Return (X, Y) of the center of cell containing provided text 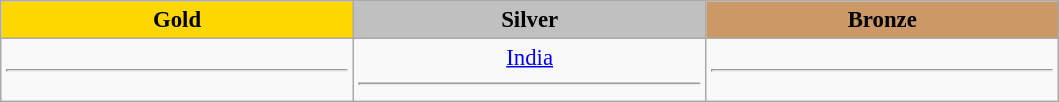
Gold (178, 20)
Bronze (882, 20)
Silver (530, 20)
India (530, 70)
